Search for the cell housing the specified text and yield its [x, y] center coordinate. 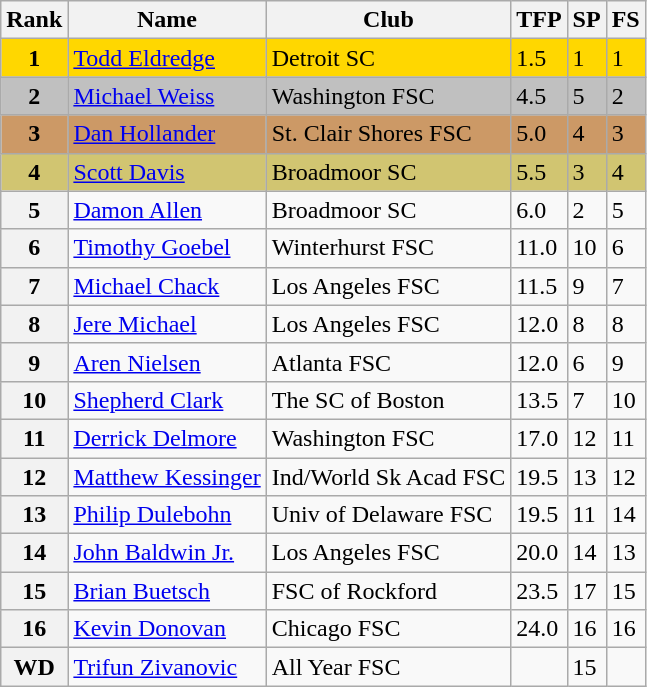
20.0 [539, 553]
St. Clair Shores FSC [388, 134]
Atlanta FSC [388, 362]
TFP [539, 20]
Aren Nielsen [167, 362]
13.5 [539, 400]
5.0 [539, 134]
Rank [34, 20]
1.5 [539, 58]
Kevin Donovan [167, 629]
Univ of Delaware FSC [388, 515]
Timothy Goebel [167, 248]
Chicago FSC [388, 629]
Winterhurst FSC [388, 248]
24.0 [539, 629]
5.5 [539, 172]
FS [626, 20]
Derrick Delmore [167, 438]
Scott Davis [167, 172]
Shepherd Clark [167, 400]
SP [586, 20]
Detroit SC [388, 58]
6.0 [539, 210]
17.0 [539, 438]
Jere Michael [167, 324]
17 [586, 591]
Name [167, 20]
WD [34, 667]
Todd Eldredge [167, 58]
The SC of Boston [388, 400]
All Year FSC [388, 667]
FSC of Rockford [388, 591]
Matthew Kessinger [167, 477]
Philip Dulebohn [167, 515]
Brian Buetsch [167, 591]
Michael Chack [167, 286]
John Baldwin Jr. [167, 553]
Club [388, 20]
Ind/World Sk Acad FSC [388, 477]
Michael Weiss [167, 96]
11.5 [539, 286]
4.5 [539, 96]
11.0 [539, 248]
Dan Hollander [167, 134]
23.5 [539, 591]
Trifun Zivanovic [167, 667]
Damon Allen [167, 210]
